Extract the (x, y) coordinate from the center of the cell holding the provided text.  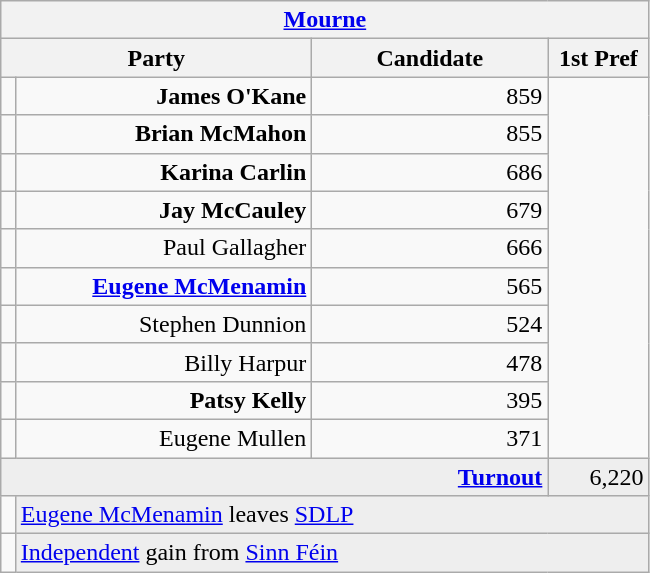
478 (430, 362)
James O'Kane (164, 96)
Karina Carlin (164, 172)
Eugene McMenamin leaves SDLP (332, 515)
Turnout (274, 477)
524 (430, 324)
Brian McMahon (164, 134)
Jay McCauley (164, 210)
859 (430, 96)
Independent gain from Sinn Féin (332, 553)
679 (430, 210)
Billy Harpur (164, 362)
Stephen Dunnion (164, 324)
Paul Gallagher (164, 248)
Candidate (430, 58)
Mourne (325, 20)
Eugene McMenamin (164, 286)
1st Pref (598, 58)
Patsy Kelly (164, 400)
Eugene Mullen (164, 438)
855 (430, 134)
666 (430, 248)
686 (430, 172)
6,220 (598, 477)
565 (430, 286)
Party (156, 58)
371 (430, 438)
395 (430, 400)
